Return [x, y] of the center of cell containing provided text 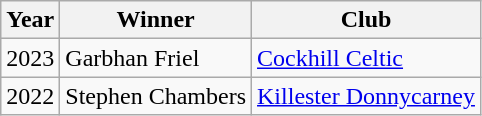
Club [366, 20]
Garbhan Friel [156, 58]
Year [30, 20]
Killester Donnycarney [366, 96]
Cockhill Celtic [366, 58]
Stephen Chambers [156, 96]
2022 [30, 96]
2023 [30, 58]
Winner [156, 20]
